Output the [x, y] coordinate of the center of the cell containing the given text.  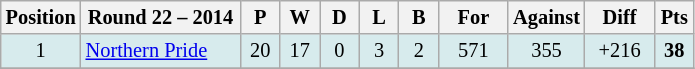
0 [340, 51]
Pts [674, 17]
3 [379, 51]
Against [546, 17]
B [419, 17]
For [474, 17]
P [260, 17]
2 [419, 51]
L [379, 17]
W [300, 17]
Diff [620, 17]
D [340, 17]
Round 22 – 2014 [161, 17]
Northern Pride [161, 51]
20 [260, 51]
38 [674, 51]
571 [474, 51]
+216 [620, 51]
1 [41, 51]
17 [300, 51]
Position [41, 17]
355 [546, 51]
